Capture the cell that displays the provided text and extract its (X, Y) central coordinate. 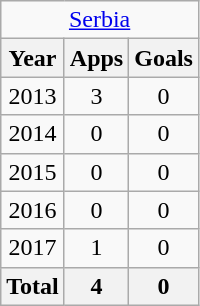
Apps (96, 58)
Serbia (100, 20)
Total (33, 286)
2015 (33, 172)
2016 (33, 210)
2014 (33, 134)
2013 (33, 96)
Year (33, 58)
Goals (164, 58)
3 (96, 96)
4 (96, 286)
1 (96, 248)
2017 (33, 248)
